Search for the cell housing the specified text and yield its [X, Y] center coordinate. 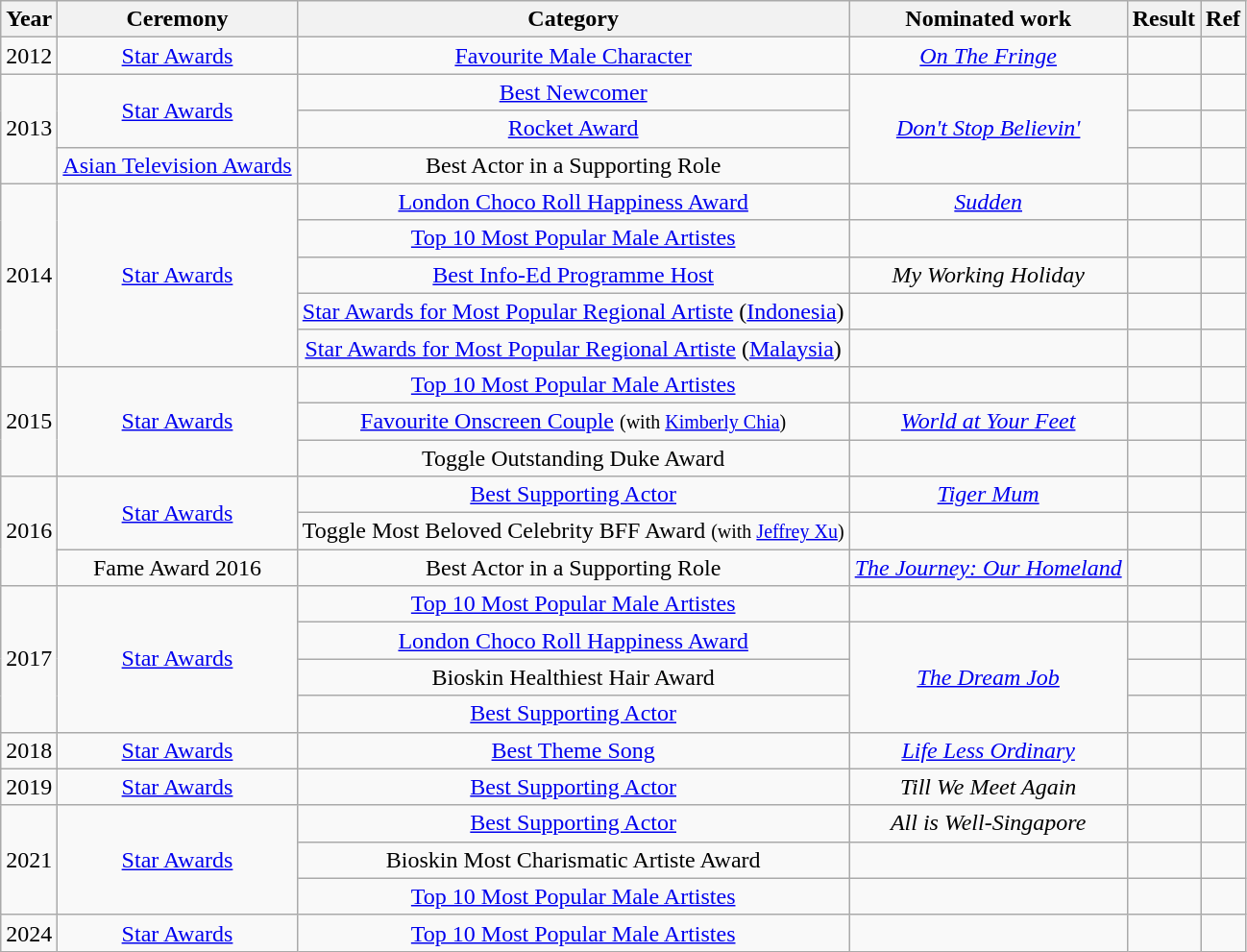
Favourite Onscreen Couple (with Kimberly Chia) [573, 421]
My Working Holiday [988, 275]
Toggle Outstanding Duke Award [573, 458]
Result [1163, 19]
Bioskin Healthiest Hair Award [573, 677]
Rocket Award [573, 129]
2015 [29, 421]
Fame Award 2016 [177, 568]
2016 [29, 531]
2021 [29, 860]
Tiger Mum [988, 495]
Toggle Most Beloved Celebrity BFF Award (with Jeffrey Xu) [573, 531]
2013 [29, 129]
Bioskin Most Charismatic Artiste Award [573, 860]
2014 [29, 275]
2017 [29, 659]
Star Awards for Most Popular Regional Artiste (Indonesia) [573, 311]
Best Theme Song [573, 750]
Ref [1224, 19]
On The Fringe [988, 56]
Asian Television Awards [177, 165]
Star Awards for Most Popular Regional Artiste (Malaysia) [573, 348]
Don't Stop Believin' [988, 129]
Category [573, 19]
The Journey: Our Homeland [988, 568]
2019 [29, 787]
Nominated work [988, 19]
Life Less Ordinary [988, 750]
2024 [29, 933]
The Dream Job [988, 677]
Till We Meet Again [988, 787]
Best Newcomer [573, 92]
All is Well-Singapore [988, 823]
2018 [29, 750]
Favourite Male Character [573, 56]
2012 [29, 56]
Best Info-Ed Programme Host [573, 275]
Sudden [988, 202]
Ceremony [177, 19]
World at Your Feet [988, 421]
Year [29, 19]
